Capture the cell that displays the provided text and extract its [x, y] central coordinate. 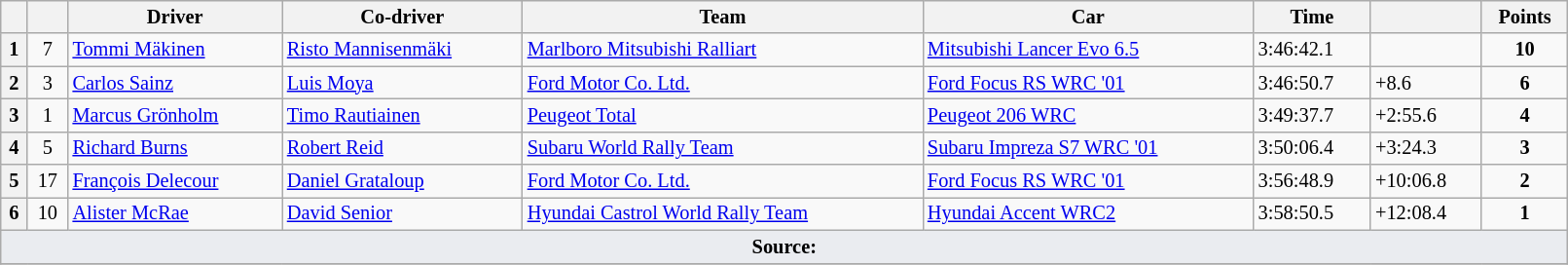
Source: [784, 246]
Car [1088, 17]
Mitsubishi Lancer Evo 6.5 [1088, 50]
3:58:50.5 [1312, 213]
Subaru World Rally Team [722, 148]
Marlboro Mitsubishi Ralliart [722, 50]
Timo Rautiainen [403, 115]
3:46:50.7 [1312, 83]
3:46:42.1 [1312, 50]
3:56:48.9 [1312, 181]
+2:55.6 [1426, 115]
+12:08.4 [1426, 213]
17 [47, 181]
Daniel Grataloup [403, 181]
Robert Reid [403, 148]
Hyundai Accent WRC2 [1088, 213]
Marcus Grönholm [175, 115]
Points [1524, 17]
Co-driver [403, 17]
Risto Mannisenmäki [403, 50]
7 [47, 50]
Luis Moya [403, 83]
Carlos Sainz [175, 83]
+8.6 [1426, 83]
Tommi Mäkinen [175, 50]
François Delecour [175, 181]
Alister McRae [175, 213]
Team [722, 17]
3:50:06.4 [1312, 148]
Peugeot 206 WRC [1088, 115]
3:49:37.7 [1312, 115]
Time [1312, 17]
+10:06.8 [1426, 181]
Peugeot Total [722, 115]
David Senior [403, 213]
Subaru Impreza S7 WRC '01 [1088, 148]
+3:24.3 [1426, 148]
Richard Burns [175, 148]
Hyundai Castrol World Rally Team [722, 213]
Driver [175, 17]
